Find where the given text appears and provide that cell's center as [x, y] coordinate. 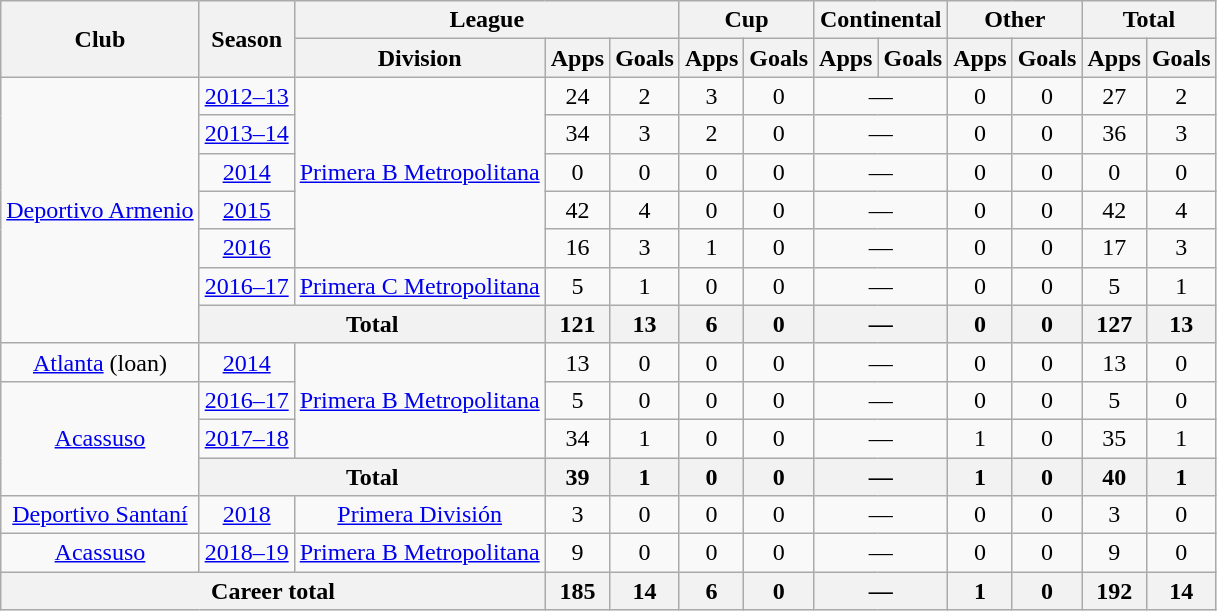
Other [1015, 20]
121 [577, 324]
Career total [273, 591]
24 [577, 96]
Season [246, 39]
Club [100, 39]
2015 [246, 210]
2013–14 [246, 134]
2016 [246, 248]
Atlanta (loan) [100, 362]
League [486, 20]
27 [1114, 96]
39 [577, 477]
Cup [746, 20]
Continental [881, 20]
127 [1114, 324]
Primera División [420, 515]
Deportivo Armenio [100, 210]
2018–19 [246, 553]
Primera C Metropolitana [420, 286]
2018 [246, 515]
2012–13 [246, 96]
17 [1114, 248]
2017–18 [246, 438]
Deportivo Santaní [100, 515]
16 [577, 248]
185 [577, 591]
192 [1114, 591]
Division [420, 58]
36 [1114, 134]
40 [1114, 477]
35 [1114, 438]
